Identify which cell holds the provided text, then report its (x, y) central coordinate. 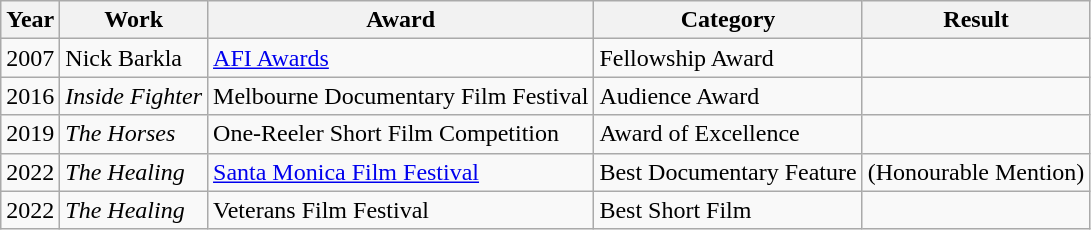
Fellowship Award (728, 58)
Inside Fighter (134, 96)
Best Documentary Feature (728, 172)
(Honourable Mention) (976, 172)
2007 (30, 58)
Santa Monica Film Festival (401, 172)
Year (30, 20)
Result (976, 20)
Category (728, 20)
AFI Awards (401, 58)
Melbourne Documentary Film Festival (401, 96)
Award (401, 20)
One-Reeler Short Film Competition (401, 134)
Best Short Film (728, 210)
Veterans Film Festival (401, 210)
Work (134, 20)
Audience Award (728, 96)
2019 (30, 134)
2016 (30, 96)
Award of Excellence (728, 134)
The Horses (134, 134)
Nick Barkla (134, 58)
